Capture the cell that displays the provided text and extract its (x, y) central coordinate. 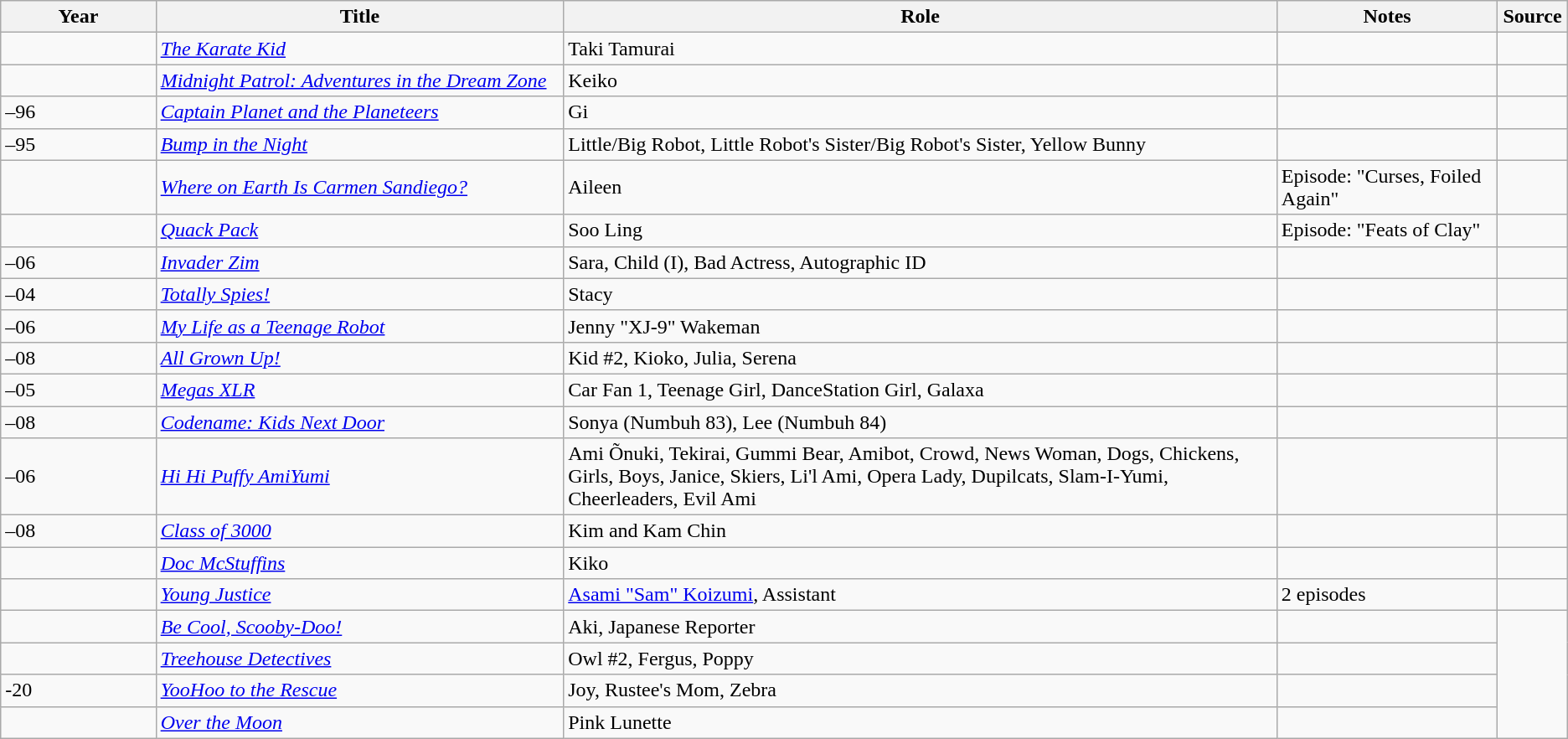
Episode: "Curses, Foiled Again" (1387, 188)
Where on Earth Is Carmen Sandiego? (360, 188)
Megas XLR (360, 390)
Little/Big Robot, Little Robot's Sister/Big Robot's Sister, Yellow Bunny (921, 144)
Role (921, 17)
Owl #2, Fergus, Poppy (921, 659)
–04 (79, 294)
Midnight Patrol: Adventures in the Dream Zone (360, 80)
Treehouse Detectives (360, 659)
Year (79, 17)
Gi (921, 112)
–96 (79, 112)
Pink Lunette (921, 722)
Hi Hi Puffy AmiYumi (360, 477)
The Karate Kid (360, 49)
Codename: Kids Next Door (360, 421)
Class of 3000 (360, 531)
2 episodes (1387, 595)
Soo Ling (921, 230)
Bump in the Night (360, 144)
Captain Planet and the Planeteers (360, 112)
-20 (79, 690)
Episode: "Feats of Clay" (1387, 230)
–05 (79, 390)
Joy, Rustee's Mom, Zebra (921, 690)
YooHoo to the Rescue (360, 690)
Aileen (921, 188)
All Grown Up! (360, 358)
Kim and Kam Chin (921, 531)
Source (1533, 17)
Asami "Sam" Koizumi, Assistant (921, 595)
Taki Tamurai (921, 49)
Aki, Japanese Reporter (921, 627)
Be Cool, Scooby-Doo! (360, 627)
My Life as a Teenage Robot (360, 326)
Kiko (921, 563)
Sara, Child (I), Bad Actress, Autographic ID (921, 262)
Doc McStuffins (360, 563)
Totally Spies! (360, 294)
Stacy (921, 294)
Quack Pack (360, 230)
Notes (1387, 17)
Title (360, 17)
Over the Moon (360, 722)
Invader Zim (360, 262)
Jenny "XJ-9" Wakeman (921, 326)
Kid #2, Kioko, Julia, Serena (921, 358)
Sonya (Numbuh 83), Lee (Numbuh 84) (921, 421)
Car Fan 1, Teenage Girl, DanceStation Girl, Galaxa (921, 390)
Keiko (921, 80)
–95 (79, 144)
Young Justice (360, 595)
